Provide the (x, y) coordinate of the cell's center where the given text is located.  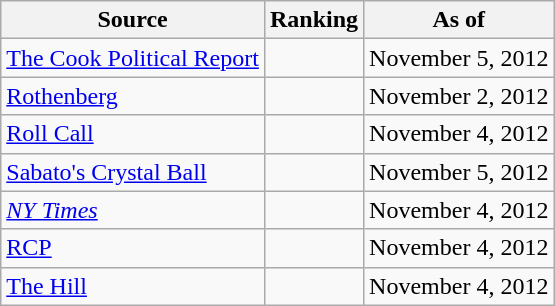
Ranking (314, 20)
Source (133, 20)
Sabato's Crystal Ball (133, 172)
November 2, 2012 (459, 96)
As of (459, 20)
Rothenberg (133, 96)
The Cook Political Report (133, 58)
NY Times (133, 210)
Roll Call (133, 134)
RCP (133, 248)
The Hill (133, 286)
